Output the (x, y) coordinate of the center of the cell containing the given text.  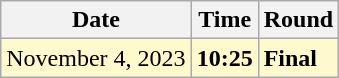
November 4, 2023 (96, 58)
10:25 (224, 58)
Date (96, 20)
Time (224, 20)
Final (298, 58)
Round (298, 20)
